Return the [X, Y] coordinate for the center point of the cell that contains the specified text.  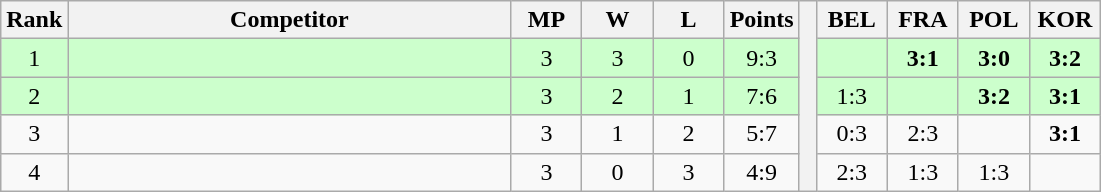
W [618, 20]
4:9 [762, 172]
7:6 [762, 96]
5:7 [762, 134]
4 [34, 172]
Competitor [290, 20]
POL [994, 20]
9:3 [762, 58]
KOR [1064, 20]
MP [546, 20]
FRA [922, 20]
BEL [852, 20]
0:3 [852, 134]
L [688, 20]
3:0 [994, 58]
Points [762, 20]
Rank [34, 20]
